Determine the [x, y] coordinate at the center of the cell enclosing the given text.  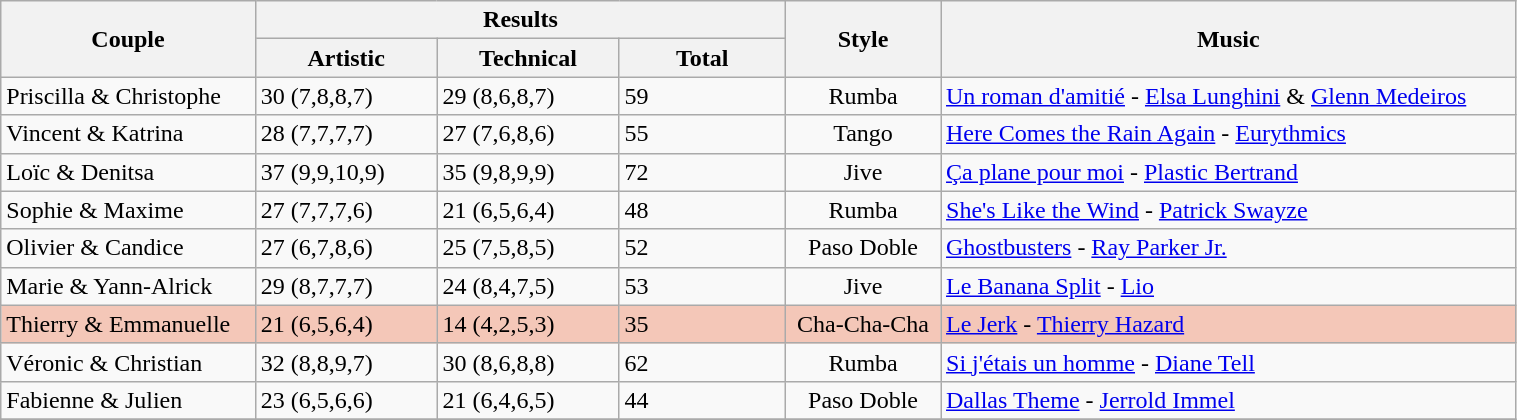
She's Like the Wind - Patrick Swayze [1228, 210]
28 (7,7,7,7) [346, 134]
Ghostbusters - Ray Parker Jr. [1228, 248]
Artistic [346, 58]
23 (6,5,6,6) [346, 400]
29 (8,6,8,7) [528, 96]
55 [702, 134]
Music [1228, 39]
Thierry & Emmanuelle [128, 324]
Here Comes the Rain Again - Eurythmics [1228, 134]
52 [702, 248]
25 (7,5,8,5) [528, 248]
Marie & Yann-Alrick [128, 286]
24 (8,4,7,5) [528, 286]
37 (9,9,10,9) [346, 172]
Le Banana Split - Lio [1228, 286]
44 [702, 400]
Véronic & Christian [128, 362]
Loïc & Denitsa [128, 172]
Fabienne & Julien [128, 400]
53 [702, 286]
Cha-Cha-Cha [864, 324]
48 [702, 210]
Ça plane pour moi - Plastic Bertrand [1228, 172]
Total [702, 58]
Vincent & Katrina [128, 134]
Olivier & Candice [128, 248]
27 (6,7,8,6) [346, 248]
29 (8,7,7,7) [346, 286]
Un roman d'amitié - Elsa Lunghini & Glenn Medeiros [1228, 96]
Priscilla & Christophe [128, 96]
72 [702, 172]
62 [702, 362]
Sophie & Maxime [128, 210]
Results [520, 20]
14 (4,2,5,3) [528, 324]
Couple [128, 39]
Style [864, 39]
59 [702, 96]
30 (7,8,8,7) [346, 96]
27 (7,6,8,6) [528, 134]
27 (7,7,7,6) [346, 210]
Le Jerk - Thierry Hazard [1228, 324]
Technical [528, 58]
Si j'étais un homme - Diane Tell [1228, 362]
21 (6,4,6,5) [528, 400]
30 (8,6,8,8) [528, 362]
35 (9,8,9,9) [528, 172]
Dallas Theme - Jerrold Immel [1228, 400]
Tango [864, 134]
35 [702, 324]
32 (8,8,9,7) [346, 362]
